Scan for the cell matching the given text and deliver its [X, Y] coordinate at center. 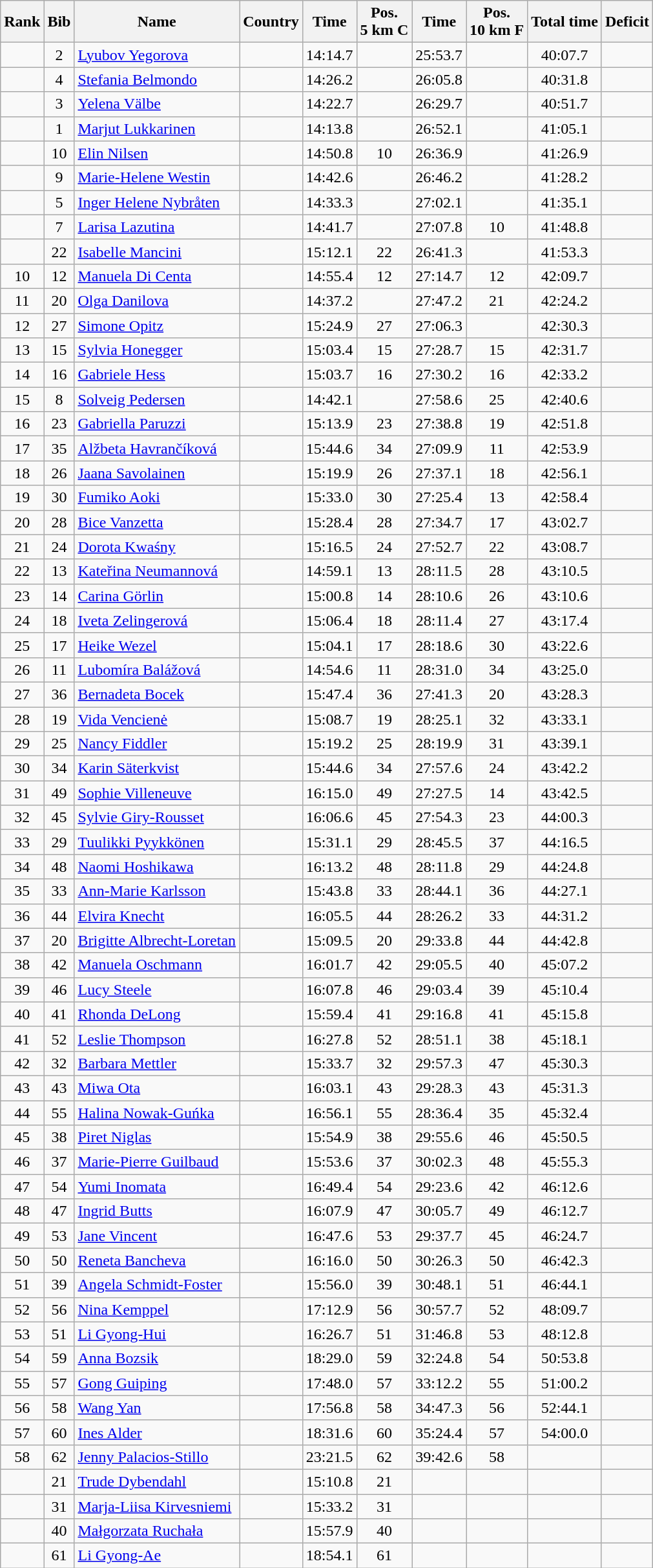
Pos.5 km C [384, 22]
15:24.9 [329, 325]
15:53.6 [329, 1162]
1 [59, 129]
14:37.2 [329, 301]
27:07.8 [439, 227]
15:10.8 [329, 1481]
Leslie Thompson [157, 1039]
Halina Nowak-Guńka [157, 1112]
28:26.2 [439, 916]
16:27.8 [329, 1039]
44:27.1 [565, 891]
Marjut Lukkarinen [157, 129]
45:15.8 [565, 1014]
16:03.1 [329, 1088]
46:42.3 [565, 1260]
52:44.1 [565, 1408]
40:31.8 [565, 79]
14:54.6 [329, 670]
17:12.9 [329, 1309]
Nina Kemppel [157, 1309]
Manuela Di Centa [157, 276]
Country [271, 22]
41:53.3 [565, 251]
Total time [565, 22]
43:08.7 [565, 547]
Vida Vencienė [157, 719]
14:50.8 [329, 153]
18:31.6 [329, 1432]
Trude Dybendahl [157, 1481]
16:47.6 [329, 1236]
15:54.9 [329, 1138]
27:28.7 [439, 350]
14:26.2 [329, 79]
39:42.6 [439, 1457]
Solveig Pedersen [157, 399]
Alžbeta Havrančíková [157, 449]
48:09.7 [565, 1309]
43:42.2 [565, 768]
Deficit [627, 22]
41:35.1 [565, 202]
27:38.8 [439, 424]
15:04.1 [329, 645]
43:25.0 [565, 670]
15:19.9 [329, 473]
16:49.4 [329, 1187]
27:57.6 [439, 768]
29:55.6 [439, 1138]
28:19.9 [439, 744]
Marie-Helene Westin [157, 178]
3 [59, 104]
Brigitte Albrecht-Loretan [157, 940]
28:31.0 [439, 670]
Gabriele Hess [157, 375]
44:24.8 [565, 867]
Gong Guiping [157, 1383]
Name [157, 22]
27:41.3 [439, 694]
43:10.6 [565, 596]
29:23.6 [439, 1187]
15:57.9 [329, 1531]
15:13.9 [329, 424]
Yelena Välbe [157, 104]
Larisa Lazutina [157, 227]
Dorota Kwaśny [157, 547]
7 [59, 227]
Reneta Bancheva [157, 1260]
43:42.5 [565, 793]
27:47.2 [439, 301]
15:08.7 [329, 719]
26:36.9 [439, 153]
44:42.8 [565, 940]
Lyubov Yegorova [157, 55]
29:33.8 [439, 940]
27:14.7 [439, 276]
Iveta Zelingerová [157, 620]
15:16.5 [329, 547]
26:46.2 [439, 178]
Małgorzata Ruchała [157, 1531]
Sylvia Honegger [157, 350]
42:24.2 [565, 301]
43:10.5 [565, 571]
Nancy Fiddler [157, 744]
27:58.6 [439, 399]
8 [59, 399]
15:31.1 [329, 842]
46:44.1 [565, 1285]
Marja-Liisa Kirvesniemi [157, 1507]
16:07.9 [329, 1211]
25:53.7 [439, 55]
Sylvie Giry-Rousset [157, 818]
44:00.3 [565, 818]
46:24.7 [565, 1236]
27:34.7 [439, 522]
Ann-Marie Karlsson [157, 891]
Jenny Palacios-Stillo [157, 1457]
29:57.3 [439, 1063]
42:56.1 [565, 473]
16:13.2 [329, 867]
42:30.3 [565, 325]
Li Gyong-Hui [157, 1334]
28:45.5 [439, 842]
Lubomíra Balážová [157, 670]
16:01.7 [329, 965]
14:41.7 [329, 227]
Elin Nilsen [157, 153]
2 [59, 55]
Stefania Belmondo [157, 79]
27:27.5 [439, 793]
Wang Yan [157, 1408]
41:28.2 [565, 178]
Anna Bozsik [157, 1359]
Ingrid Butts [157, 1211]
14:33.3 [329, 202]
16:05.5 [329, 916]
18:29.0 [329, 1359]
43:28.3 [565, 694]
27:54.3 [439, 818]
Olga Danilova [157, 301]
28:18.6 [439, 645]
28:44.1 [439, 891]
Naomi Hoshikawa [157, 867]
Ines Alder [157, 1432]
15:59.4 [329, 1014]
15:47.4 [329, 694]
46:12.7 [565, 1211]
42:51.8 [565, 424]
16:16.0 [329, 1260]
18:54.1 [329, 1556]
28:10.6 [439, 596]
14:55.4 [329, 276]
27:02.1 [439, 202]
Rank [22, 22]
15:56.0 [329, 1285]
Miwa Ota [157, 1088]
45:10.4 [565, 990]
27:09.9 [439, 449]
28:11.8 [439, 867]
16:26.7 [329, 1334]
Fumiko Aoki [157, 498]
16:15.0 [329, 793]
15:03.4 [329, 350]
41:48.8 [565, 227]
30:02.3 [439, 1162]
Barbara Mettler [157, 1063]
Pos.10 km F [497, 22]
28:25.1 [439, 719]
29:03.4 [439, 990]
Carina Görlin [157, 596]
Angela Schmidt-Foster [157, 1285]
Lucy Steele [157, 990]
45:32.4 [565, 1112]
42:53.9 [565, 449]
15:06.4 [329, 620]
42:33.2 [565, 375]
30:26.3 [439, 1260]
51:00.2 [565, 1383]
17:56.8 [329, 1408]
35:24.4 [439, 1432]
Heike Wezel [157, 645]
42:09.7 [565, 276]
15:12.1 [329, 251]
45:18.1 [565, 1039]
15:03.7 [329, 375]
15:09.5 [329, 940]
45:30.3 [565, 1063]
Elvira Knecht [157, 916]
29:37.7 [439, 1236]
44:31.2 [565, 916]
Gabriella Paruzzi [157, 424]
14:22.7 [329, 104]
Inger Helene Nybråten [157, 202]
45:50.5 [565, 1138]
26:29.7 [439, 104]
Jane Vincent [157, 1236]
28:51.1 [439, 1039]
15:33.2 [329, 1507]
16:06.6 [329, 818]
27:25.4 [439, 498]
Isabelle Mancini [157, 251]
Jaana Savolainen [157, 473]
29:16.8 [439, 1014]
54:00.0 [565, 1432]
48:12.8 [565, 1334]
41:26.9 [565, 153]
42:40.6 [565, 399]
29:28.3 [439, 1088]
26:52.1 [439, 129]
27:52.7 [439, 547]
17:48.0 [329, 1383]
14:42.6 [329, 178]
28:11.4 [439, 620]
43:02.7 [565, 522]
Bernadeta Bocek [157, 694]
4 [59, 79]
50:53.8 [565, 1359]
16:07.8 [329, 990]
Kateřina Neumannová [157, 571]
28:36.4 [439, 1112]
14:42.1 [329, 399]
45:31.3 [565, 1088]
15:28.4 [329, 522]
Marie-Pierre Guilbaud [157, 1162]
27:30.2 [439, 375]
Simone Opitz [157, 325]
43:33.1 [565, 719]
27:37.1 [439, 473]
Bice Vanzetta [157, 522]
43:17.4 [565, 620]
33:12.2 [439, 1383]
42:58.4 [565, 498]
40:07.7 [565, 55]
26:05.8 [439, 79]
15:43.8 [329, 891]
31:46.8 [439, 1334]
29:05.5 [439, 965]
45:55.3 [565, 1162]
Manuela Oschmann [157, 965]
30:57.7 [439, 1309]
Yumi Inomata [157, 1187]
5 [59, 202]
41:05.1 [565, 129]
9 [59, 178]
15:33.7 [329, 1063]
14:13.8 [329, 129]
14:14.7 [329, 55]
15:33.0 [329, 498]
26:41.3 [439, 251]
14:59.1 [329, 571]
34:47.3 [439, 1408]
Li Gyong-Ae [157, 1556]
45:07.2 [565, 965]
43:22.6 [565, 645]
44:16.5 [565, 842]
30:05.7 [439, 1211]
15:19.2 [329, 744]
23:21.5 [329, 1457]
27:06.3 [439, 325]
16:56.1 [329, 1112]
28:11.5 [439, 571]
Sophie Villeneuve [157, 793]
30:48.1 [439, 1285]
Karin Säterkvist [157, 768]
40:51.7 [565, 104]
Tuulikki Pyykkönen [157, 842]
46:12.6 [565, 1187]
42:31.7 [565, 350]
Bib [59, 22]
32:24.8 [439, 1359]
Rhonda DeLong [157, 1014]
15:00.8 [329, 596]
Piret Niglas [157, 1138]
43:39.1 [565, 744]
